Provide the [x, y] coordinate of the cell's center where the given text is located.  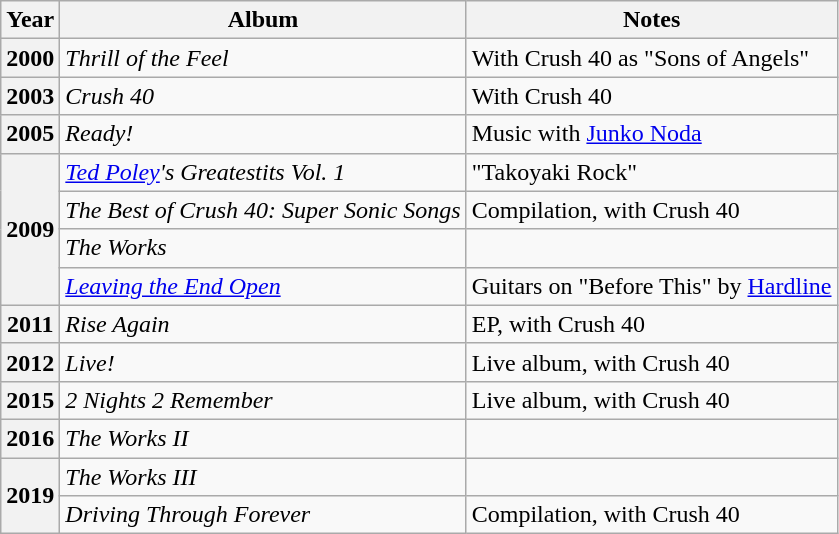
2015 [30, 400]
2 Nights 2 Remember [263, 400]
Live! [263, 362]
The Works III [263, 477]
Year [30, 20]
Rise Again [263, 324]
Notes [652, 20]
2003 [30, 96]
2005 [30, 134]
Leaving the End Open [263, 286]
2012 [30, 362]
Music with Junko Noda [652, 134]
2016 [30, 438]
With Crush 40 as "Sons of Angels" [652, 58]
Album [263, 20]
The Best of Crush 40: Super Sonic Songs [263, 210]
2011 [30, 324]
"Takoyaki Rock" [652, 172]
The Works II [263, 438]
2009 [30, 229]
Guitars on "Before This" by Hardline [652, 286]
Ready! [263, 134]
Driving Through Forever [263, 515]
2019 [30, 496]
EP, with Crush 40 [652, 324]
With Crush 40 [652, 96]
2000 [30, 58]
Crush 40 [263, 96]
Ted Poley's Greatestits Vol. 1 [263, 172]
The Works [263, 248]
Thrill of the Feel [263, 58]
